For the text-containing cell, return its midpoint in [X, Y] coordinate format. 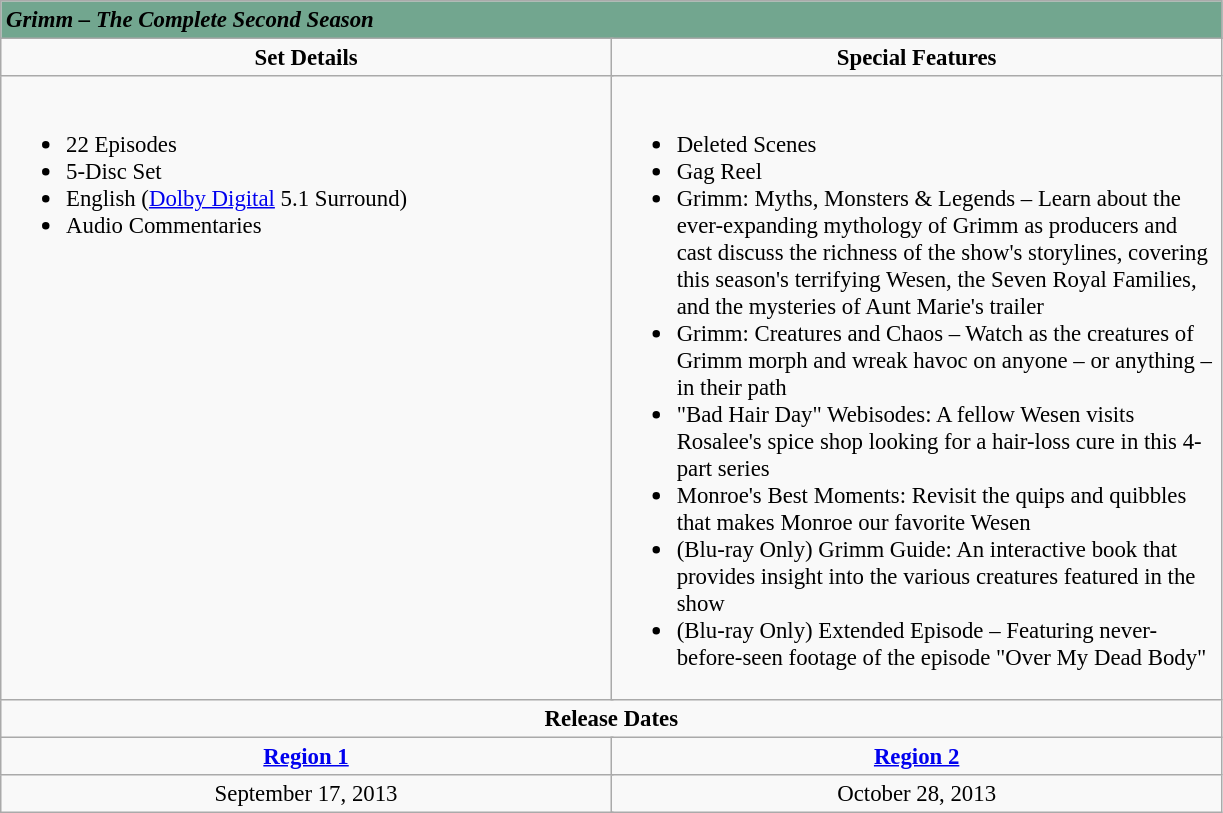
Region 1 [306, 756]
Grimm – The Complete Second Season [612, 20]
Special Features [916, 58]
Region 2 [916, 756]
22 Episodes5-Disc SetEnglish (Dolby Digital 5.1 Surround)Audio Commentaries [306, 388]
Set Details [306, 58]
September 17, 2013 [306, 793]
Release Dates [612, 718]
October 28, 2013 [916, 793]
